Locate the cell with the specified text and output its [x, y] center coordinate. 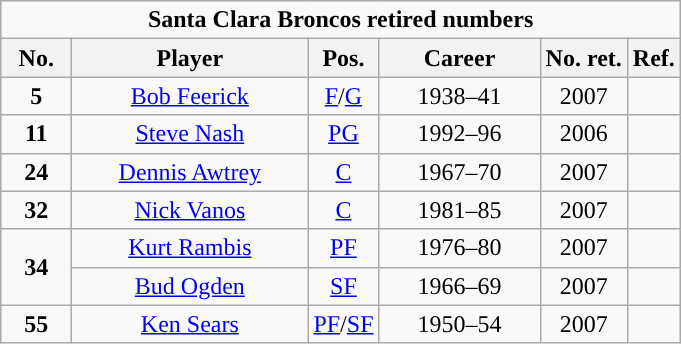
24 [36, 172]
PF [344, 248]
Santa Clara Broncos retired numbers [341, 20]
Nick Vanos [190, 210]
Player [190, 58]
34 [36, 267]
PF/SF [344, 324]
5 [36, 96]
32 [36, 210]
Bob Feerick [190, 96]
Pos. [344, 58]
Dennis Awtrey [190, 172]
1967–70 [460, 172]
Kurt Rambis [190, 248]
1938–41 [460, 96]
Ken Sears [190, 324]
Career [460, 58]
2006 [584, 134]
1966–69 [460, 286]
PG [344, 134]
Bud Ogden [190, 286]
1992–96 [460, 134]
55 [36, 324]
Steve Nash [190, 134]
1976–80 [460, 248]
F/G [344, 96]
No. [36, 58]
11 [36, 134]
1950–54 [460, 324]
No. ret. [584, 58]
1981–85 [460, 210]
SF [344, 286]
Ref. [654, 58]
